Determine the [x, y] coordinate at the center of the cell enclosing the given text.  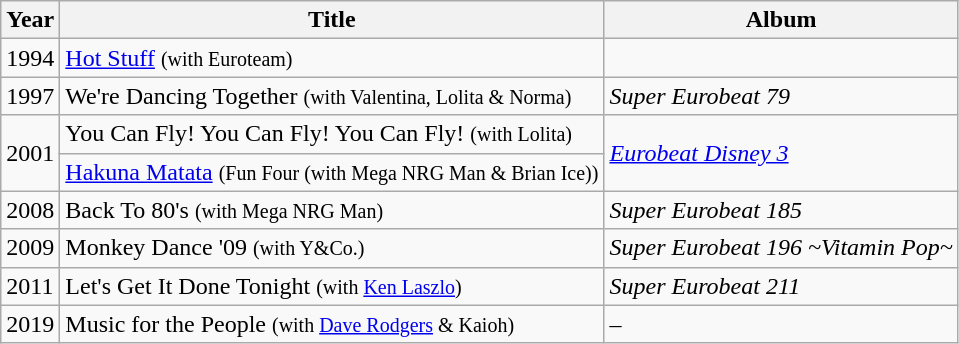
Title [332, 20]
Back To 80's (with Mega NRG Man) [332, 210]
2001 [30, 153]
Monkey Dance '09 (with Y&Co.) [332, 248]
2009 [30, 248]
Eurobeat Disney 3 [781, 153]
Album [781, 20]
– [781, 324]
Let's Get It Done Tonight (with Ken Laszlo) [332, 286]
2008 [30, 210]
2019 [30, 324]
You Can Fly! You Can Fly! You Can Fly! (with Lolita) [332, 134]
Hakuna Matata (Fun Four (with Mega NRG Man & Brian Ice)) [332, 172]
We're Dancing Together (with Valentina, Lolita & Norma) [332, 96]
1994 [30, 58]
Super Eurobeat 211 [781, 286]
Super Eurobeat 79 [781, 96]
1997 [30, 96]
Hot Stuff (with Euroteam) [332, 58]
2011 [30, 286]
Super Eurobeat 196 ~Vitamin Pop~ [781, 248]
Music for the People (with Dave Rodgers & Kaioh) [332, 324]
Year [30, 20]
Super Eurobeat 185 [781, 210]
